Identify which cell holds the provided text, then report its [X, Y] central coordinate. 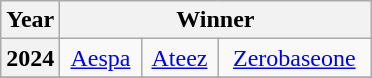
Winner [216, 20]
2024 [30, 58]
Ateez [180, 58]
Zerobaseone [294, 58]
Aespa [100, 58]
Year [30, 20]
